Extract the (x, y) coordinate from the center of the cell holding the provided text.  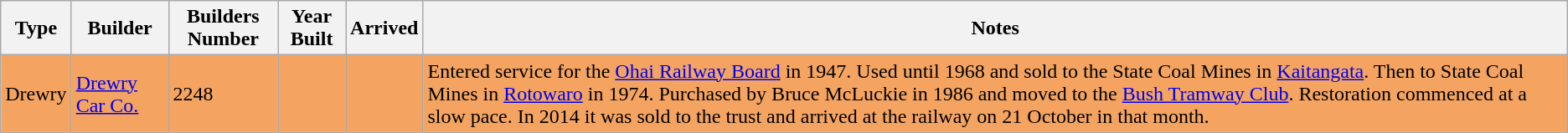
Drewry Car Co. (120, 94)
Builder (120, 28)
2248 (223, 94)
Type (36, 28)
Year Built (312, 28)
Builders Number (223, 28)
Arrived (384, 28)
Notes (995, 28)
Drewry (36, 94)
